Pinpoint the cell where the given text exists, returning its [X, Y] midpoint coordinate. 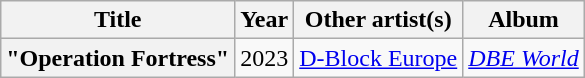
D-Block Europe [378, 58]
Title [118, 20]
Year [264, 20]
DBE World [524, 58]
"Operation Fortress" [118, 58]
2023 [264, 58]
Other artist(s) [378, 20]
Album [524, 20]
